For the text-containing cell, return its midpoint in (x, y) coordinate format. 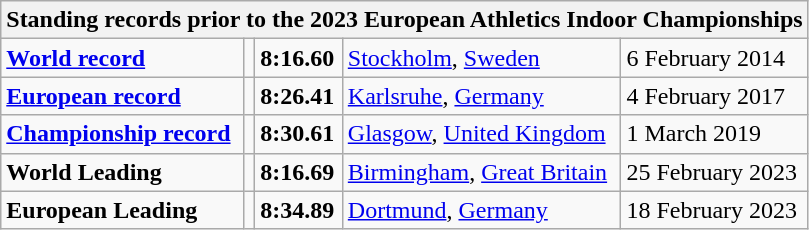
Dortmund, Germany (482, 210)
European Leading (122, 210)
Standing records prior to the 2023 European Athletics Indoor Championships (404, 20)
European record (122, 96)
Stockholm, Sweden (482, 58)
World Leading (122, 172)
World record (122, 58)
4 February 2017 (714, 96)
Championship record (122, 134)
Glasgow, United Kingdom (482, 134)
1 March 2019 (714, 134)
Birmingham, Great Britain (482, 172)
8:26.41 (299, 96)
Karlsruhe, Germany (482, 96)
25 February 2023 (714, 172)
8:30.61 (299, 134)
8:34.89 (299, 210)
18 February 2023 (714, 210)
8:16.69 (299, 172)
8:16.60 (299, 58)
6 February 2014 (714, 58)
